Output the [x, y] coordinate of the center of the cell containing the given text.  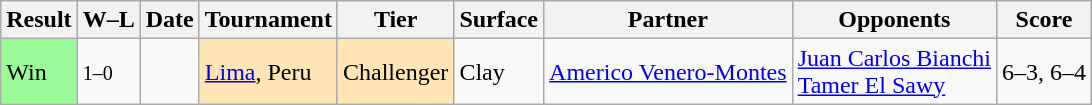
Surface [499, 20]
W–L [108, 20]
Result [39, 20]
Score [1044, 20]
Clay [499, 72]
Challenger [395, 72]
Win [39, 72]
1–0 [108, 72]
Tier [395, 20]
Lima, Peru [268, 72]
Juan Carlos Bianchi Tamer El Sawy [894, 72]
Tournament [268, 20]
Americo Venero-Montes [668, 72]
Date [170, 20]
Opponents [894, 20]
Partner [668, 20]
6–3, 6–4 [1044, 72]
